From the cell containing the given text, extract its center point as (x, y) coordinate. 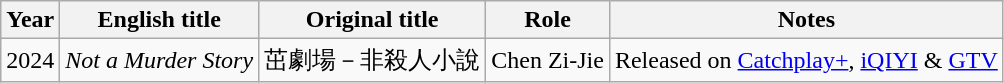
Released on Catchplay+, iQIYI & GTV (806, 60)
Notes (806, 20)
2024 (30, 60)
Not a Murder Story (160, 60)
Chen Zi-Jie (548, 60)
Role (548, 20)
Original title (372, 20)
English title (160, 20)
茁劇場－非殺人小說 (372, 60)
Year (30, 20)
